Search for the cell housing the specified text and yield its (x, y) center coordinate. 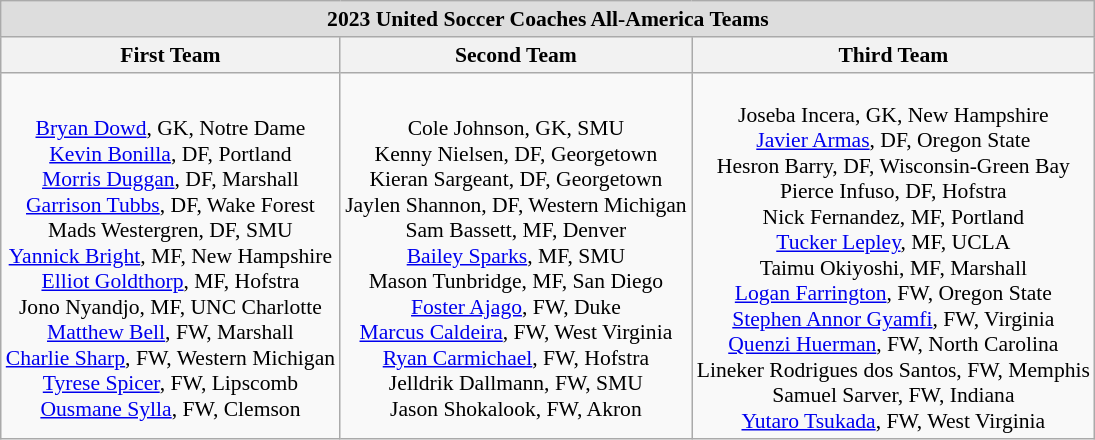
Third Team (894, 55)
First Team (170, 55)
2023 United Soccer Coaches All-America Teams (548, 19)
Second Team (516, 55)
